Pinpoint the cell where the given text exists, returning its [x, y] midpoint coordinate. 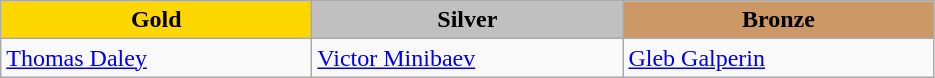
Silver [468, 20]
Bronze [778, 20]
Gleb Galperin [778, 58]
Victor Minibaev [468, 58]
Gold [156, 20]
Thomas Daley [156, 58]
